Identify which cell holds the provided text, then report its [x, y] central coordinate. 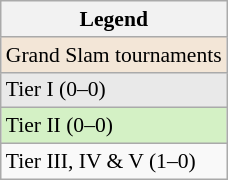
Grand Slam tournaments [114, 55]
Legend [114, 19]
Tier III, IV & V (1–0) [114, 162]
Tier II (0–0) [114, 126]
Tier I (0–0) [114, 90]
